Capture the cell that displays the provided text and extract its (x, y) central coordinate. 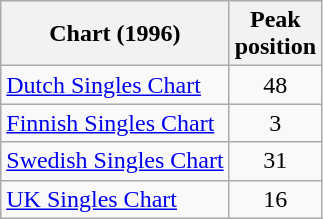
UK Singles Chart (115, 199)
48 (275, 85)
Swedish Singles Chart (115, 161)
31 (275, 161)
Chart (1996) (115, 34)
3 (275, 123)
16 (275, 199)
Peakposition (275, 34)
Finnish Singles Chart (115, 123)
Dutch Singles Chart (115, 85)
